Capture the cell that displays the provided text and extract its (X, Y) central coordinate. 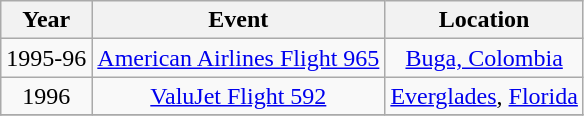
1995-96 (46, 58)
1996 (46, 96)
Location (484, 20)
ValuJet Flight 592 (238, 96)
Everglades, Florida (484, 96)
Buga, Colombia (484, 58)
American Airlines Flight 965 (238, 58)
Event (238, 20)
Year (46, 20)
